Identify which cell holds the provided text, then report its [x, y] central coordinate. 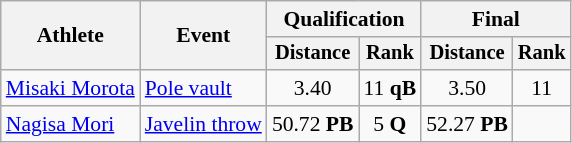
5 Q [390, 124]
Qualification [344, 19]
Athlete [70, 36]
Javelin throw [204, 124]
Final [496, 19]
50.72 PB [313, 124]
Event [204, 36]
11 qB [390, 88]
52.27 PB [467, 124]
Misaki Morota [70, 88]
Nagisa Mori [70, 124]
3.40 [313, 88]
3.50 [467, 88]
Pole vault [204, 88]
11 [542, 88]
